Return [x, y] of the center of cell containing provided text 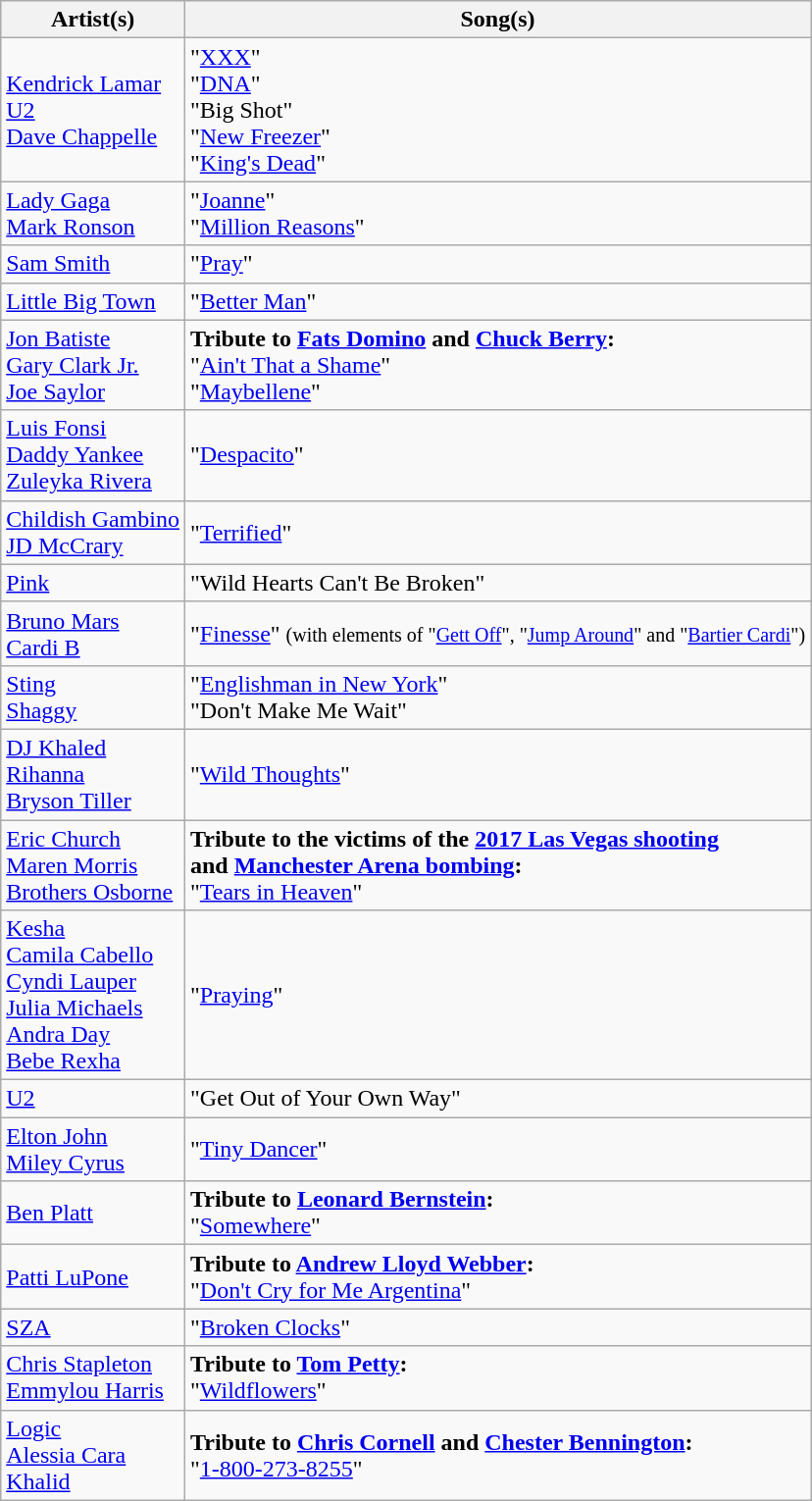
KeshaCamila CabelloCyndi LauperJulia MichaelsAndra DayBebe Rexha [93, 995]
StingShaggy [93, 697]
Kendrick LamarU2Dave Chappelle [93, 110]
"Praying" [497, 995]
Bruno MarsCardi B [93, 634]
"Better Man" [497, 301]
Little Big Town [93, 301]
Ben Platt [93, 1213]
"Finesse" (with elements of "Gett Off", "Jump Around" and "Bartier Cardi") [497, 634]
"Despacito" [497, 455]
Tribute to Andrew Lloyd Webber:"Don't Cry for Me Argentina" [497, 1277]
Chris StapletonEmmylou Harris [93, 1377]
"Wild Thoughts" [497, 774]
Luis FonsiDaddy YankeeZuleyka Rivera [93, 455]
Tribute to Chris Cornell and Chester Bennington:"1-800-273-8255" [497, 1455]
Eric ChurchMaren MorrisBrothers Osborne [93, 865]
Patti LuPone [93, 1277]
Sam Smith [93, 264]
Tribute to Tom Petty:"Wildflowers" [497, 1377]
"Joanne""Million Reasons" [497, 214]
U2 [93, 1099]
Elton JohnMiley Cyrus [93, 1150]
"Tiny Dancer" [497, 1150]
"Englishman in New York""Don't Make Me Wait" [497, 697]
Jon BatisteGary Clark Jr.Joe Saylor [93, 365]
Tribute to the victims of the 2017 Las Vegas shootingand Manchester Arena bombing:"Tears in Heaven" [497, 865]
Artist(s) [93, 20]
Lady GagaMark Ronson [93, 214]
DJ KhaledRihannaBryson Tiller [93, 774]
"Wild Hearts Can't Be Broken" [497, 583]
LogicAlessia CaraKhalid [93, 1455]
Pink [93, 583]
"Pray" [497, 264]
Childish GambinoJD McCrary [93, 532]
"Get Out of Your Own Way" [497, 1099]
"Broken Clocks" [497, 1327]
Song(s) [497, 20]
SZA [93, 1327]
"XXX""DNA""Big Shot""New Freezer""King's Dead" [497, 110]
Tribute to Leonard Bernstein:"Somewhere" [497, 1213]
Tribute to Fats Domino and Chuck Berry:"Ain't That a Shame""Maybellene" [497, 365]
"Terrified" [497, 532]
